Scan for the cell matching the given text and deliver its (X, Y) coordinate at center. 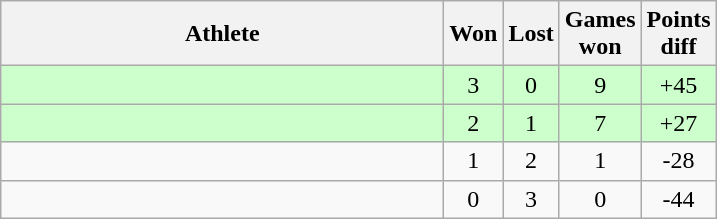
9 (600, 85)
Pointsdiff (678, 34)
+45 (678, 85)
Won (474, 34)
Lost (531, 34)
7 (600, 123)
+27 (678, 123)
Gameswon (600, 34)
Athlete (222, 34)
-28 (678, 161)
-44 (678, 199)
